Detect which cell encompasses the target text, then output its [X, Y] center coordinate. 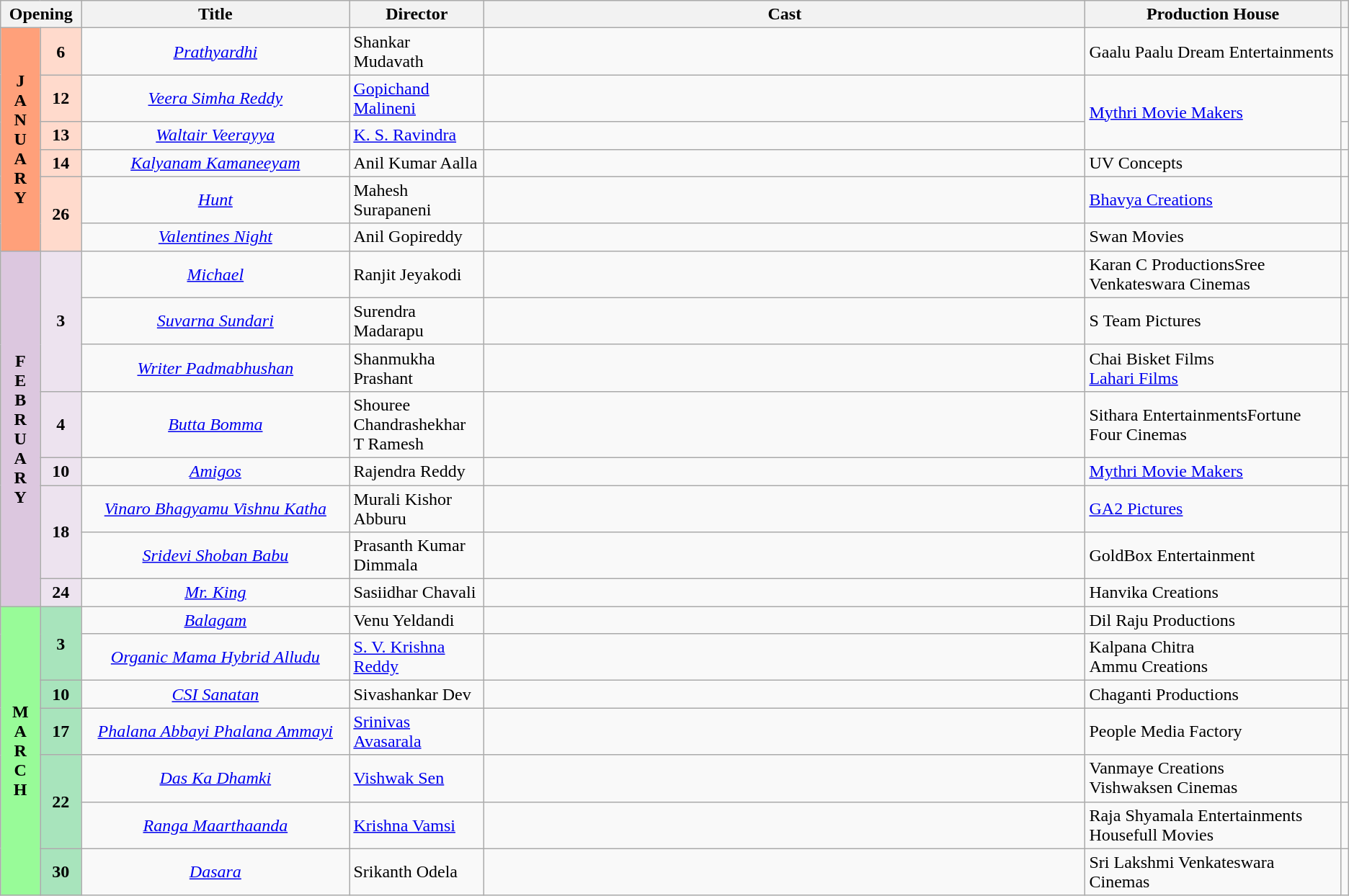
Director [417, 14]
Balagam [215, 620]
Michael [215, 274]
Mr. King [215, 593]
24 [61, 593]
MARCH [20, 751]
Phalana Abbayi Phalana Ammayi [215, 732]
17 [61, 732]
Title [215, 14]
Organic Mama Hybrid Alludu [215, 657]
Ranga Maarthaanda [215, 825]
Gopichand Malineni [417, 98]
Swan Movies [1213, 237]
Sivashankar Dev [417, 694]
Murali Kishor Abburu [417, 509]
Valentines Night [215, 237]
Writer Padmabhushan [215, 367]
Venu Yeldandi [417, 620]
Chaganti Productions [1213, 694]
S Team Pictures [1213, 321]
Bhavya Creations [1213, 200]
Gaalu Paalu Dream Entertainments [1213, 52]
K. S. Ravindra [417, 135]
Kalpana Chitra Ammu Creations [1213, 657]
GA2 Pictures [1213, 509]
FEBRUARY [20, 429]
Suvarna Sundari [215, 321]
12 [61, 98]
Vanmaye CreationsVishwaksen Cinemas [1213, 778]
18 [61, 532]
Srikanth Odela [417, 872]
Vishwak Sen [417, 778]
Kalyanam Kamaneeyam [215, 163]
Sasiidhar Chavali [417, 593]
22 [61, 802]
Surendra Madarapu [417, 321]
Karan C ProductionsSree Venkateswara Cinemas [1213, 274]
Veera Simha Reddy [215, 98]
13 [61, 135]
Waltair Veerayya [215, 135]
Mahesh Surapaneni [417, 200]
Sridevi Shoban Babu [215, 556]
Vinaro Bhagyamu Vishnu Katha [215, 509]
Butta Bomma [215, 424]
Rajendra Reddy [417, 471]
People Media Factory [1213, 732]
Opening [41, 14]
Shouree Chandrashekhar T Ramesh [417, 424]
Prathyardhi [215, 52]
14 [61, 163]
Anil Gopireddy [417, 237]
Shanmukha Prashant [417, 367]
UV Concepts [1213, 163]
6 [61, 52]
Srinivas Avasarala [417, 732]
Prasanth Kumar Dimmala [417, 556]
Anil Kumar Aalla [417, 163]
Hanvika Creations [1213, 593]
CSI Sanatan [215, 694]
Shankar Mudavath [417, 52]
26 [61, 213]
Dasara [215, 872]
Amigos [215, 471]
Hunt [215, 200]
S. V. Krishna Reddy [417, 657]
Dil Raju Productions [1213, 620]
Cast [785, 14]
4 [61, 424]
Production House [1213, 14]
Sri Lakshmi Venkateswara Cinemas [1213, 872]
Raja Shyamala EntertainmentsHousefull Movies [1213, 825]
JANUARY [20, 140]
GoldBox Entertainment [1213, 556]
30 [61, 872]
Ranjit Jeyakodi [417, 274]
Krishna Vamsi [417, 825]
Sithara EntertainmentsFortune Four Cinemas [1213, 424]
Chai Bisket FilmsLahari Films [1213, 367]
Das Ka Dhamki [215, 778]
